Search for the cell housing the specified text and yield its (x, y) center coordinate. 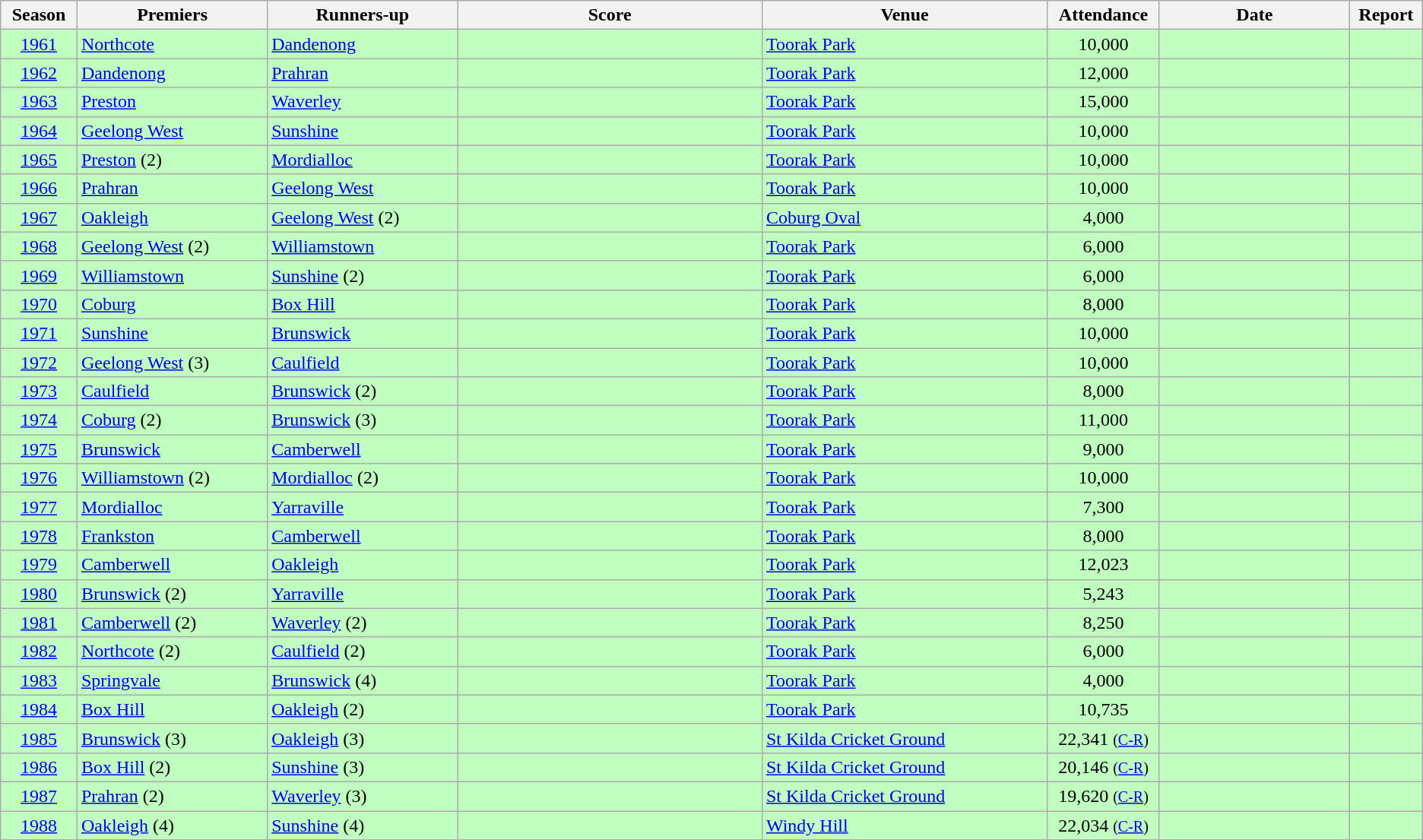
1965 (40, 160)
10,735 (1104, 709)
22,034 (C-R) (1104, 825)
1970 (40, 304)
Waverley (3) (363, 796)
22,341 (C-R) (1104, 738)
Preston (2) (172, 160)
1983 (40, 680)
Coburg (2) (172, 420)
Attendance (1104, 15)
20,146 (C-R) (1104, 767)
7,300 (1104, 507)
Oakleigh (2) (363, 709)
Camberwell (2) (172, 623)
9,000 (1104, 449)
1976 (40, 478)
Springvale (172, 680)
Frankston (172, 536)
1962 (40, 73)
1982 (40, 651)
1964 (40, 131)
1963 (40, 102)
Brunswick (4) (363, 680)
1961 (40, 44)
1968 (40, 246)
1987 (40, 796)
1984 (40, 709)
1986 (40, 767)
15,000 (1104, 102)
Venue (905, 15)
Preston (172, 102)
Report (1386, 15)
Score (610, 15)
Coburg Oval (905, 217)
1972 (40, 363)
Geelong West (3) (172, 363)
Box Hill (2) (172, 767)
1969 (40, 275)
11,000 (1104, 420)
1980 (40, 594)
1966 (40, 189)
12,023 (1104, 565)
Sunshine (2) (363, 275)
Waverley (2) (363, 623)
1971 (40, 333)
1974 (40, 420)
Williamstown (2) (172, 478)
Oakleigh (4) (172, 825)
8,250 (1104, 623)
Season (40, 15)
1975 (40, 449)
1988 (40, 825)
5,243 (1104, 594)
Date (1254, 15)
Oakleigh (3) (363, 738)
1981 (40, 623)
Runners-up (363, 15)
Windy Hill (905, 825)
Sunshine (3) (363, 767)
19,620 (C-R) (1104, 796)
Premiers (172, 15)
Northcote (2) (172, 651)
Caulfield (2) (363, 651)
1967 (40, 217)
Prahran (2) (172, 796)
1973 (40, 391)
12,000 (1104, 73)
Northcote (172, 44)
1985 (40, 738)
Waverley (363, 102)
1977 (40, 507)
Coburg (172, 304)
1979 (40, 565)
Mordialloc (2) (363, 478)
1978 (40, 536)
Sunshine (4) (363, 825)
